From the cell containing the given text, extract its center point as [X, Y] coordinate. 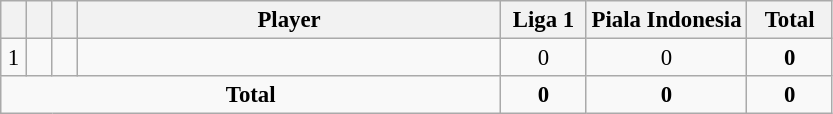
1 [14, 58]
Player [290, 20]
Liga 1 [544, 20]
Piala Indonesia [666, 20]
